Return (x, y) of the center of cell containing provided text 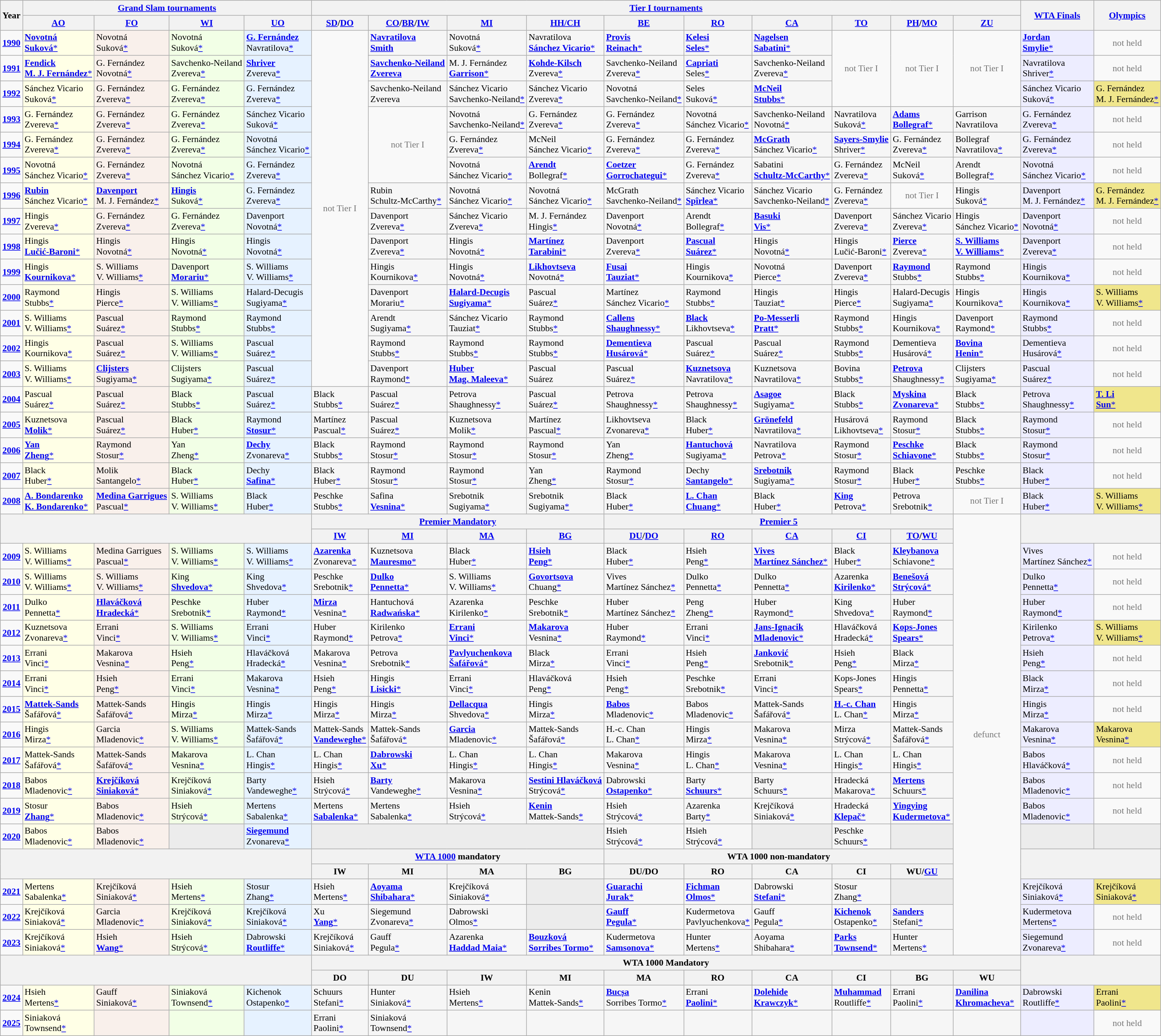
1998 (12, 247)
Fichman Olmos* (718, 891)
Mirza Vesnina* (340, 607)
Mertens Schuurs* (922, 786)
1996 (12, 196)
2012 (12, 632)
WU (986, 978)
Kudermetova Pavlyuchenkova* (718, 917)
2014 (12, 684)
Huber Mag. Maleeva* (487, 374)
Sestini Hlaváčková Strýcová* (565, 786)
Olympics (1127, 15)
Hradecká Makarova* (861, 786)
Nagelsen Sabatini* (792, 42)
Hingis Sánchez Vicario* (986, 221)
Sánchez Vicario Spîrlea* (718, 196)
2016 (12, 735)
Bouzková Sorribes Tormo* (565, 942)
Kohde-Kilsch Zvereva* (565, 68)
Dabrowski Xu* (407, 760)
Garrison Navratilova (986, 119)
2023 (12, 942)
McNeil Suková* (922, 170)
Likhovtseva Novotná* (565, 272)
McNeil Sánchez Vicario* (565, 145)
Capriati Seles* (718, 68)
Azarenka Zvonareva* (340, 557)
1995 (12, 170)
Danilina Khromacheva* (986, 997)
BE (644, 23)
2013 (12, 658)
1991 (12, 68)
Fendick M. J. Fernández* (58, 68)
Hingis Tauziat* (792, 297)
Year (12, 15)
Kudermetova Mertens* (1057, 917)
Parks Townsend* (861, 942)
WTA 1000 non-mandatory (779, 857)
FO (132, 23)
Dellacqua Shvedova* (487, 709)
Rubin Schultz-McCarthy* (407, 196)
Hlaváčková Peng* (565, 684)
Coetzer Gorrochategui* (644, 170)
Bollegraf Navratilova* (986, 145)
Kleybanova Schiavone* (922, 557)
Po-Messerli Pratt* (792, 323)
Grönefeld Navratilova* (792, 425)
Shriver Zvereva* (277, 68)
Xu Yang* (340, 917)
1999 (12, 272)
Black Likhovtseva* (718, 323)
M. J. Fernández Hingis* (565, 221)
ZU (986, 23)
2004 (12, 399)
Premier 5 (779, 522)
2020 (12, 836)
Hantuchová Radwańska* (407, 607)
Dabrowski Olmos* (487, 917)
Dolehide Krawczyk* (792, 997)
Pierce Zvereva* (922, 247)
Janković Srebotnik* (792, 658)
Muhammad Routliffe* (861, 997)
2008 (12, 502)
McGrath Sánchez Vicario* (792, 145)
Martínez Sánchez Vicario* (644, 297)
2005 (12, 425)
Hingis Pennetta* (922, 684)
G. Fernández Novotná* (132, 68)
McNeil Stubbs* (792, 94)
Dechy Zvonareva* (277, 450)
2009 (12, 557)
Husárová Likhovtseva* (861, 425)
2010 (12, 582)
Adams Bollegraf* (922, 119)
Bucșa Sorribes Tormo* (644, 997)
2002 (12, 348)
2019 (12, 811)
Hingis Zvereva* (58, 221)
Navratilova Shriver* (1057, 68)
TO (861, 23)
Pavlyuchenkova Šafářová* (487, 658)
King Petrova* (861, 502)
WU/GU (922, 871)
Mattek-Sands Vandeweghe* (340, 735)
Kuznetsova Mauresmo* (407, 557)
Pascual Suárez (565, 374)
Asagoe Sugiyama* (792, 399)
Benešová Strýcová* (922, 582)
Dechy Santangelo* (718, 476)
Hingis Lisicki* (407, 684)
Schuurs Stefani* (340, 997)
Navratilova Sánchez Vicario* (565, 42)
1993 (12, 119)
Yingying Kudermetova* (922, 811)
T. Li Sun* (1127, 399)
Hingis L. Chan* (718, 760)
2001 (12, 323)
McGrath Savchenko-Neiland* (644, 196)
2007 (12, 476)
AO (58, 23)
Govortsova Chuang* (565, 582)
1997 (12, 221)
2021 (12, 891)
G. Fernández Navratilova* (277, 42)
A. Bondarenko K. Bondarenko* (58, 502)
Bovina Stubbs* (861, 374)
Rubin Sánchez Vicario* (58, 196)
2015 (12, 709)
Safina Vesnina* (407, 502)
Novotná Pierce* (792, 272)
2000 (12, 297)
Hunter Siniaková* (407, 997)
Callens Shaughnessy* (644, 323)
SD/DO (340, 23)
1990 (12, 42)
Gauff Siniaková* (132, 997)
1992 (12, 94)
Hantuchová Sugiyama* (718, 450)
Azarenka Barty* (718, 811)
2006 (12, 450)
Savchenko-Neiland Novotná* (792, 119)
Fusai Tauziat* (644, 272)
Jordan Smylie* (1057, 42)
Navratilova Suková* (861, 119)
Sayers-Smylie Shriver* (861, 145)
Grand Slam tournaments (167, 8)
2003 (12, 374)
Provis Reinach* (644, 42)
WTA 1000 mandatory (458, 857)
TO/WU (922, 536)
Peschke Schiavone* (922, 450)
Martínez Tarabini* (565, 247)
Arendt Sugiyama* (407, 323)
2011 (12, 607)
Kelesi Seles* (718, 42)
Dechy Safina* (277, 476)
Mirza Strýcová* (861, 735)
Hradecká Klepač* (861, 811)
Myskina Zvonareva* (922, 399)
1994 (12, 145)
Hsieh Wang* (132, 942)
Sabatini Schultz-McCarthy* (792, 170)
Kudermetova Samsonova* (644, 942)
L. Chan Chuang* (718, 502)
2018 (12, 786)
Peng Zheng* (718, 607)
Bovina Henin* (986, 348)
Dabrowski Ostapenko* (644, 786)
Premier Mandatory (458, 522)
WTA Finals (1057, 15)
Peschke Schuurs* (861, 836)
WI (207, 23)
2022 (12, 917)
HH/CH (565, 23)
Babos Hlaváčková* (1057, 760)
Basuki Vis* (792, 221)
2024 (12, 997)
CO/BR/IW (407, 23)
DU (407, 978)
defunct (986, 735)
2017 (12, 760)
Azarenka Haddad Maia* (487, 942)
Kuznetsova Zvonareva* (58, 632)
WTA 1000 Mandatory (666, 963)
Navratilova Petrova* (792, 450)
DO (340, 978)
2025 (12, 1023)
M. J. Fernández Garrison* (487, 68)
Molik Santangelo* (132, 476)
Huber Martínez Sánchez* (644, 607)
Navratilova Smith (407, 42)
Sánchez Vicario Tauziat* (487, 323)
Tier I tournaments (666, 8)
Likhovtseva Zvonareva* (644, 425)
Guarachi Jurak* (644, 891)
Sanders Stefani* (922, 917)
Dabrowski Stefani* (792, 891)
Jans-Ignacik Mladenovic* (792, 632)
PH/MO (922, 23)
UO (277, 23)
Seles Suková* (718, 94)
